Extract the (x, y) coordinate from the center of the cell holding the provided text.  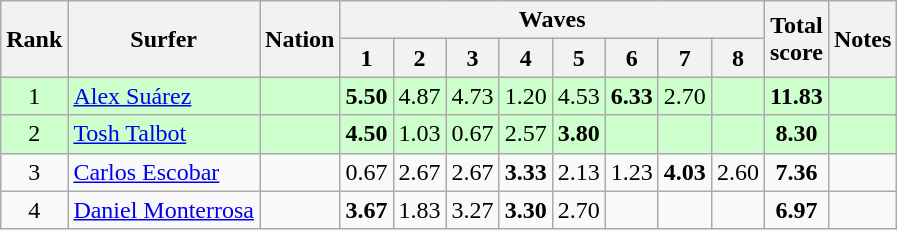
1.20 (526, 96)
2.60 (738, 172)
3.67 (366, 210)
3.27 (472, 210)
4.50 (366, 134)
Carlos Escobar (164, 172)
Daniel Monterrosa (164, 210)
1.83 (420, 210)
5 (578, 58)
4.53 (578, 96)
Nation (300, 39)
6 (632, 58)
Rank (34, 39)
3.33 (526, 172)
8.30 (796, 134)
6.33 (632, 96)
3.30 (526, 210)
Waves (552, 20)
4.73 (472, 96)
6.97 (796, 210)
2.57 (526, 134)
4.03 (684, 172)
1.23 (632, 172)
Alex Suárez (164, 96)
2.13 (578, 172)
1.03 (420, 134)
5.50 (366, 96)
11.83 (796, 96)
4.87 (420, 96)
7 (684, 58)
Totalscore (796, 39)
8 (738, 58)
Notes (862, 39)
7.36 (796, 172)
Surfer (164, 39)
3.80 (578, 134)
Tosh Talbot (164, 134)
